Extract the (x, y) coordinate from the center of the cell holding the provided text.  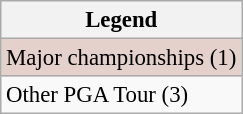
Other PGA Tour (3) (122, 95)
Legend (122, 20)
Major championships (1) (122, 58)
